Find where the given text appears and provide that cell's center as (x, y) coordinate. 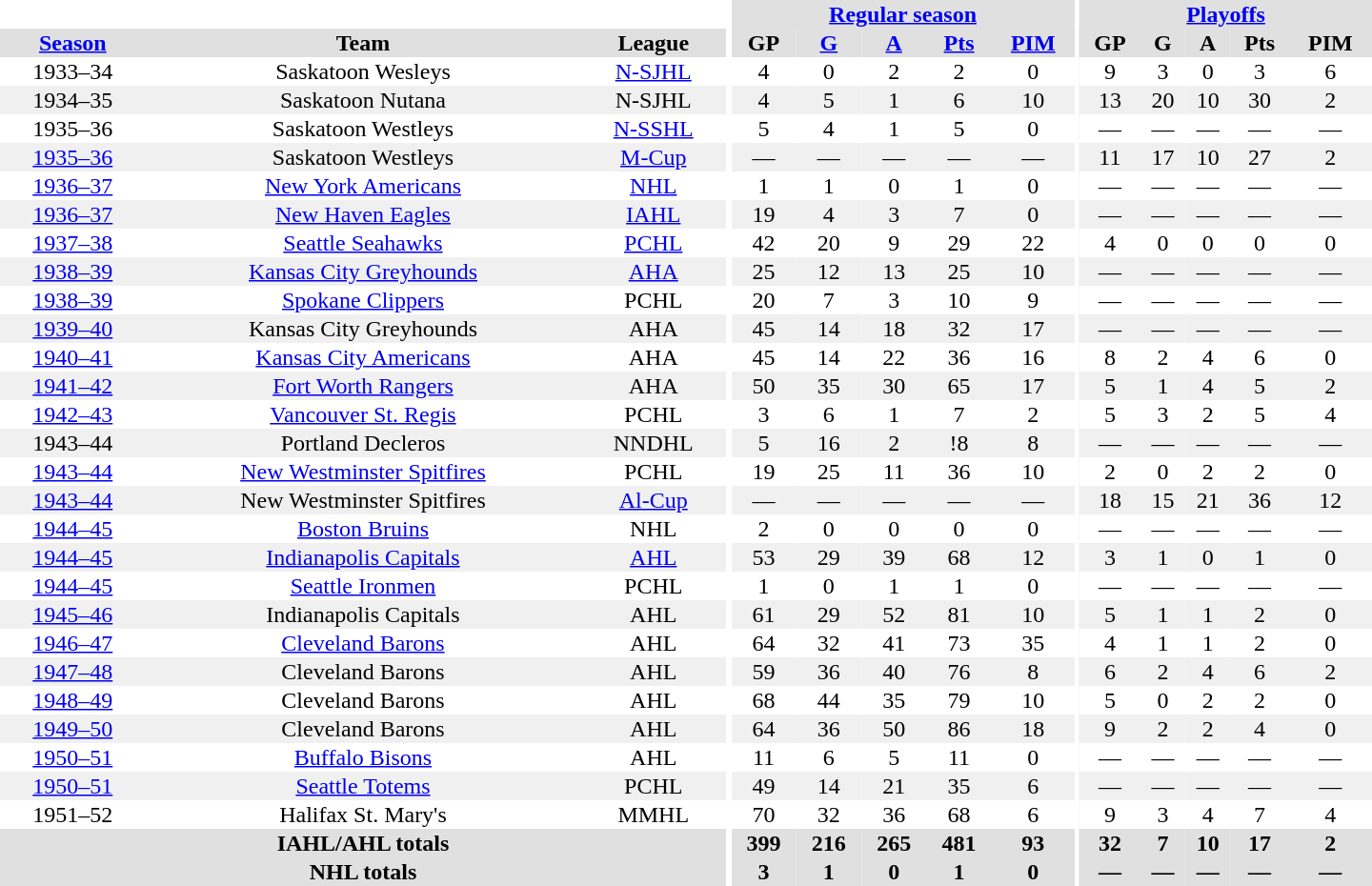
Seattle Ironmen (364, 586)
MMHL (654, 815)
Portland Decleros (364, 443)
Seattle Totems (364, 786)
Season (72, 43)
1940–41 (72, 357)
Saskatoon Wesleys (364, 71)
44 (829, 700)
1948–49 (72, 700)
40 (894, 672)
1933–34 (72, 71)
1939–40 (72, 329)
41 (894, 643)
Spokane Clippers (364, 300)
IAHL (654, 214)
93 (1033, 843)
1942–43 (72, 414)
79 (958, 700)
1934–35 (72, 100)
70 (763, 815)
Buffalo Bisons (364, 757)
52 (894, 614)
73 (958, 643)
76 (958, 672)
1949–50 (72, 729)
86 (958, 729)
399 (763, 843)
Halifax St. Mary's (364, 815)
1937–38 (72, 243)
61 (763, 614)
IAHL/AHL totals (363, 843)
Saskatoon Nutana (364, 100)
1951–52 (72, 815)
NHL totals (363, 872)
New York Americans (364, 186)
216 (829, 843)
59 (763, 672)
42 (763, 243)
81 (958, 614)
1945–46 (72, 614)
!8 (958, 443)
27 (1260, 157)
Fort Worth Rangers (364, 386)
Boston Bruins (364, 529)
Team (364, 43)
1947–48 (72, 672)
Al-Cup (654, 500)
265 (894, 843)
N-SSHL (654, 129)
Seattle Seahawks (364, 243)
39 (894, 557)
Playoffs (1225, 14)
Kansas City Americans (364, 357)
League (654, 43)
M-Cup (654, 157)
49 (763, 786)
1941–42 (72, 386)
Vancouver St. Regis (364, 414)
15 (1162, 500)
65 (958, 386)
New Haven Eagles (364, 214)
NNDHL (654, 443)
1946–47 (72, 643)
Regular season (903, 14)
481 (958, 843)
53 (763, 557)
